Search for the cell housing the specified text and yield its (x, y) center coordinate. 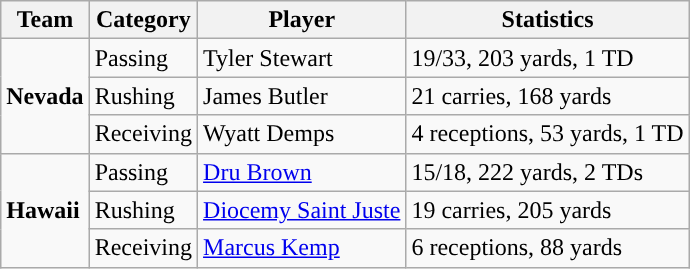
19 carries, 205 yards (548, 210)
15/18, 222 yards, 2 TDs (548, 172)
Hawaii (45, 210)
19/33, 203 yards, 1 TD (548, 58)
21 carries, 168 yards (548, 96)
Statistics (548, 20)
Dru Brown (302, 172)
James Butler (302, 96)
Diocemy Saint Juste (302, 210)
Team (45, 20)
Wyatt Demps (302, 134)
4 receptions, 53 yards, 1 TD (548, 134)
Tyler Stewart (302, 58)
6 receptions, 88 yards (548, 248)
Nevada (45, 96)
Marcus Kemp (302, 248)
Player (302, 20)
Category (143, 20)
